Return (X, Y) of the center of cell containing provided text 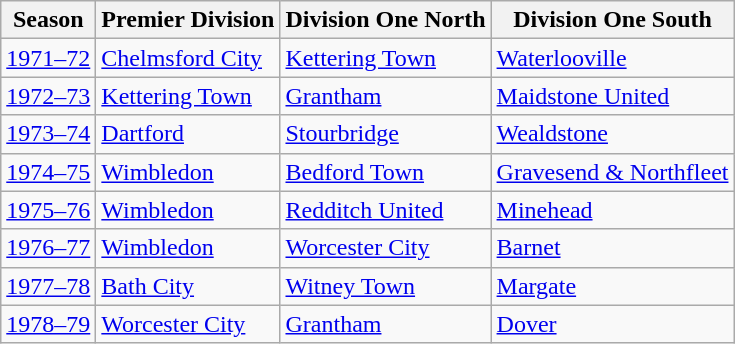
Dartford (188, 134)
Stourbridge (386, 134)
1976–77 (48, 248)
1975–76 (48, 210)
Premier Division (188, 20)
Barnet (612, 248)
Season (48, 20)
Chelmsford City (188, 58)
1971–72 (48, 58)
Division One North (386, 20)
Dover (612, 324)
Redditch United (386, 210)
Gravesend & Northfleet (612, 172)
1977–78 (48, 286)
Division One South (612, 20)
Bedford Town (386, 172)
Witney Town (386, 286)
Margate (612, 286)
Wealdstone (612, 134)
1972–73 (48, 96)
Maidstone United (612, 96)
Bath City (188, 286)
1978–79 (48, 324)
1974–75 (48, 172)
Waterlooville (612, 58)
1973–74 (48, 134)
Minehead (612, 210)
